Search for the cell housing the specified text and yield its [x, y] center coordinate. 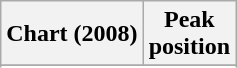
Peakposition [189, 34]
Chart (2008) [72, 34]
